Return (x, y) of the center of cell containing provided text 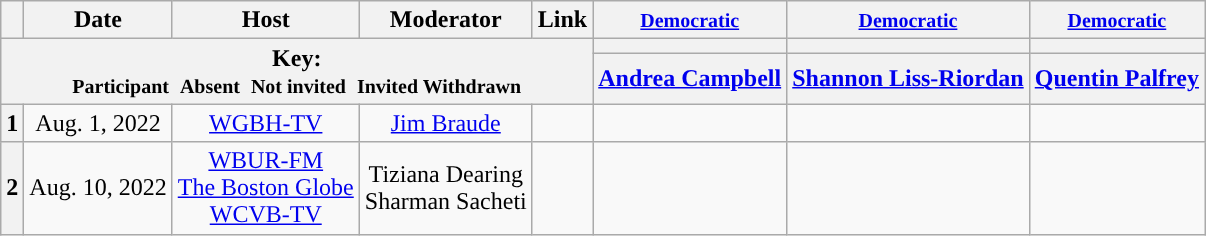
Andrea Campbell (690, 78)
1 (12, 123)
Link (562, 20)
Host (266, 20)
WGBH-TV (266, 123)
Moderator (446, 20)
Tiziana DearingSharman Sacheti (446, 188)
2 (12, 188)
WBUR-FMThe Boston GlobeWCVB-TV (266, 188)
Aug. 1, 2022 (98, 123)
Shannon Liss-Riordan (908, 78)
Aug. 10, 2022 (98, 188)
Jim Braude (446, 123)
Date (98, 20)
Key: Participant Absent Not invited Invited Withdrawn (297, 72)
Quentin Palfrey (1116, 78)
